Extract the [x, y] coordinate from the center of the cell holding the provided text.  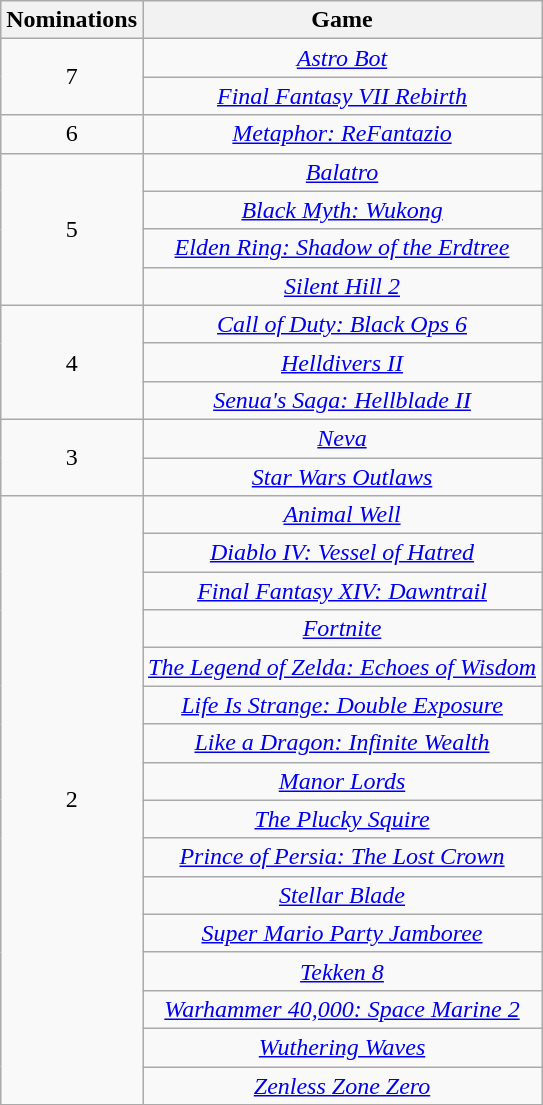
Animal Well [342, 515]
Game [342, 20]
Elden Ring: Shadow of the Erdtree [342, 248]
Fortnite [342, 629]
Silent Hill 2 [342, 286]
4 [72, 362]
7 [72, 77]
2 [72, 800]
Zenless Zone Zero [342, 1085]
Final Fantasy VII Rebirth [342, 96]
Prince of Persia: The Lost Crown [342, 857]
Astro Bot [342, 58]
5 [72, 229]
Tekken 8 [342, 971]
Stellar Blade [342, 895]
Helldivers II [342, 362]
Call of Duty: Black Ops 6 [342, 324]
Nominations [72, 20]
The Legend of Zelda: Echoes of Wisdom [342, 667]
Warhammer 40,000: Space Marine 2 [342, 1009]
Final Fantasy XIV: Dawntrail [342, 591]
Wuthering Waves [342, 1047]
3 [72, 457]
Black Myth: Wukong [342, 210]
The Plucky Squire [342, 819]
Balatro [342, 172]
Senua's Saga: Hellblade II [342, 400]
Life Is Strange: Double Exposure [342, 705]
Manor Lords [342, 781]
Diablo IV: Vessel of Hatred [342, 553]
Neva [342, 438]
Like a Dragon: Infinite Wealth [342, 743]
Super Mario Party Jamboree [342, 933]
6 [72, 134]
Metaphor: ReFantazio [342, 134]
Star Wars Outlaws [342, 477]
